Provide the [x, y] coordinate of the cell's center where the given text is located.  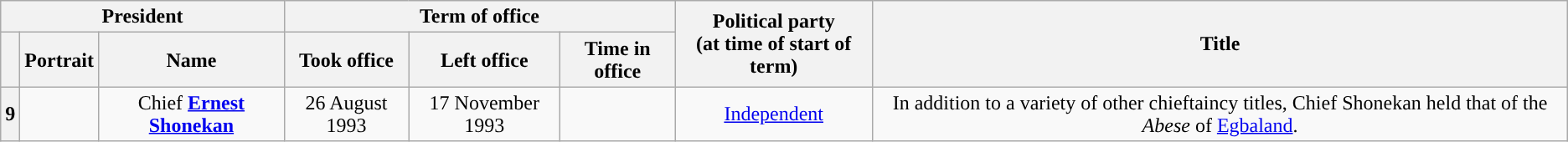
Left office [484, 60]
Political party(at time of start of term) [774, 43]
Chief Ernest Shonekan [191, 114]
Independent [774, 114]
26 August 1993 [346, 114]
In addition to a variety of other chieftaincy titles, Chief Shonekan held that of the Abese of Egbaland. [1220, 114]
Time in office [618, 60]
Name [191, 60]
President [142, 17]
9 [10, 114]
Took office [346, 60]
17 November 1993 [484, 114]
Term of office [479, 17]
Title [1220, 43]
Portrait [59, 60]
